Return (X, Y) of the center of cell containing provided text 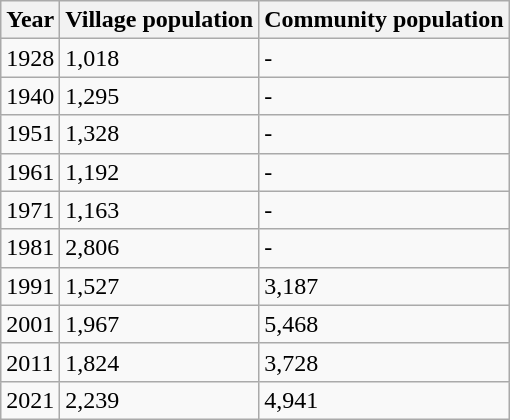
1,967 (160, 324)
1951 (30, 134)
2001 (30, 324)
1981 (30, 248)
Village population (160, 20)
1,018 (160, 58)
1940 (30, 96)
2011 (30, 362)
4,941 (384, 400)
5,468 (384, 324)
1,527 (160, 286)
1971 (30, 210)
1,295 (160, 96)
1961 (30, 172)
2,239 (160, 400)
1928 (30, 58)
1,328 (160, 134)
3,187 (384, 286)
1,192 (160, 172)
1991 (30, 286)
2021 (30, 400)
Year (30, 20)
Community population (384, 20)
1,163 (160, 210)
3,728 (384, 362)
2,806 (160, 248)
1,824 (160, 362)
